Pinpoint the cell where the given text exists, returning its (x, y) midpoint coordinate. 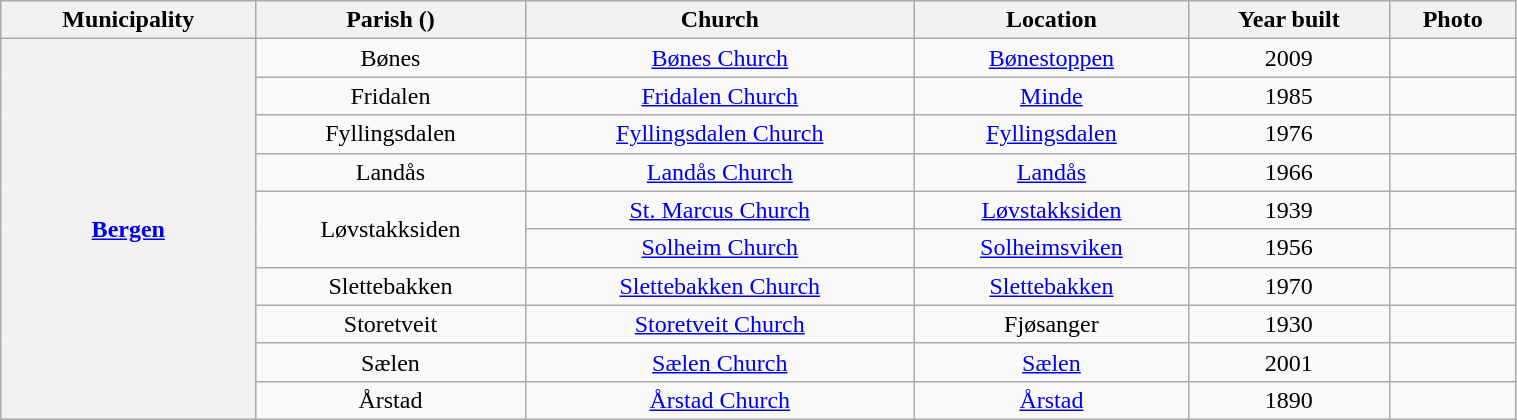
Parish () (390, 20)
Fjøsanger (1051, 324)
1930 (1288, 324)
Fridalen Church (720, 96)
1939 (1288, 210)
Fridalen (390, 96)
Årstad Church (720, 400)
1890 (1288, 400)
Year built (1288, 20)
Storetveit Church (720, 324)
Solheimsviken (1051, 248)
Solheim Church (720, 248)
1956 (1288, 248)
1976 (1288, 134)
Bønestoppen (1051, 58)
Minde (1051, 96)
Church (720, 20)
Landås Church (720, 172)
Bergen (128, 230)
1985 (1288, 96)
Storetveit (390, 324)
Bønes Church (720, 58)
Sælen Church (720, 362)
1970 (1288, 286)
2001 (1288, 362)
1966 (1288, 172)
Municipality (128, 20)
St. Marcus Church (720, 210)
Slettebakken Church (720, 286)
2009 (1288, 58)
Fyllingsdalen Church (720, 134)
Location (1051, 20)
Photo (1452, 20)
Bønes (390, 58)
